Provide the [x, y] coordinate of the cell's center where the given text is located.  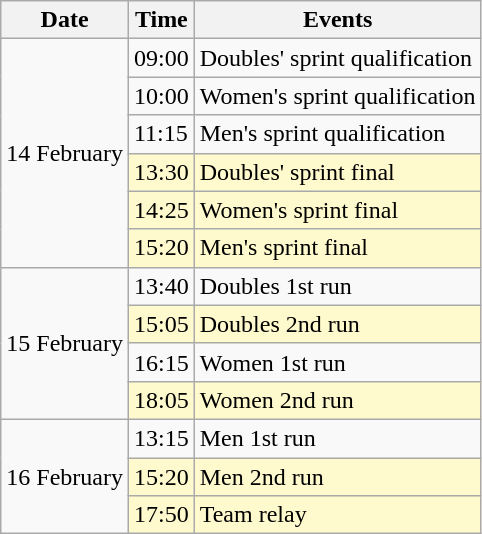
Team relay [338, 515]
Time [161, 20]
11:15 [161, 134]
16 February [65, 476]
Men 2nd run [338, 477]
13:15 [161, 438]
Doubles 2nd run [338, 324]
14:25 [161, 210]
Men's sprint qualification [338, 134]
10:00 [161, 96]
09:00 [161, 58]
16:15 [161, 362]
Men's sprint final [338, 248]
15:05 [161, 324]
18:05 [161, 400]
13:30 [161, 172]
17:50 [161, 515]
14 February [65, 153]
Doubles' sprint qualification [338, 58]
Doubles' sprint final [338, 172]
Men 1st run [338, 438]
Women's sprint final [338, 210]
Doubles 1st run [338, 286]
13:40 [161, 286]
Women 2nd run [338, 400]
Women 1st run [338, 362]
15 February [65, 343]
Events [338, 20]
Date [65, 20]
Women's sprint qualification [338, 96]
